Identify which cell holds the provided text, then report its [X, Y] central coordinate. 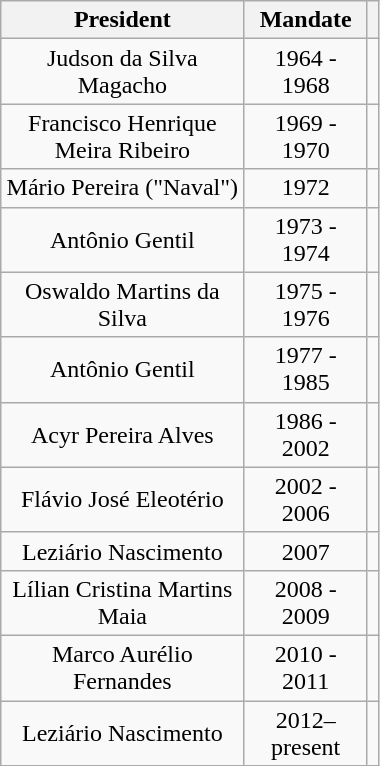
Francisco Henrique Meira Ribeiro [122, 136]
2010 - 2011 [306, 668]
1972 [306, 188]
Mandate [306, 20]
Marco Aurélio Fernandes [122, 668]
2007 [306, 551]
1969 - 1970 [306, 136]
1975 - 1976 [306, 304]
Mário Pereira ("Naval") [122, 188]
1986 - 2002 [306, 434]
Lílian Cristina Martins Maia [122, 602]
Flávio José Eleotério [122, 500]
Judson da Silva Magacho [122, 72]
Oswaldo Martins da Silva [122, 304]
1973 - 1974 [306, 240]
Acyr Pereira Alves [122, 434]
President [122, 20]
1964 - 1968 [306, 72]
2002 - 2006 [306, 500]
2012–present [306, 732]
2008 - 2009 [306, 602]
1977 - 1985 [306, 370]
